Detect which cell encompasses the target text, then output its (X, Y) center coordinate. 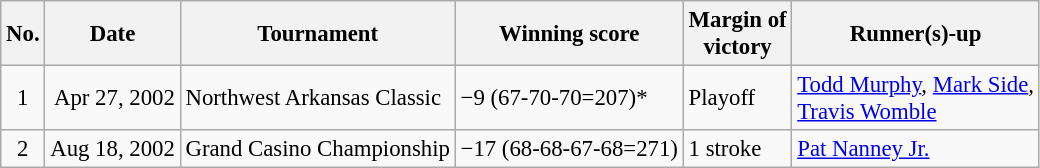
Grand Casino Championship (318, 149)
Northwest Arkansas Classic (318, 98)
Pat Nanney Jr. (916, 149)
No. (23, 34)
Aug 18, 2002 (112, 149)
−9 (67-70-70=207)* (569, 98)
1 (23, 98)
Todd Murphy, Mark Side, Travis Womble (916, 98)
Playoff (738, 98)
2 (23, 149)
Apr 27, 2002 (112, 98)
1 stroke (738, 149)
Winning score (569, 34)
Margin ofvictory (738, 34)
−17 (68-68-67-68=271) (569, 149)
Tournament (318, 34)
Date (112, 34)
Runner(s)-up (916, 34)
